Identify which cell holds the provided text, then report its (X, Y) central coordinate. 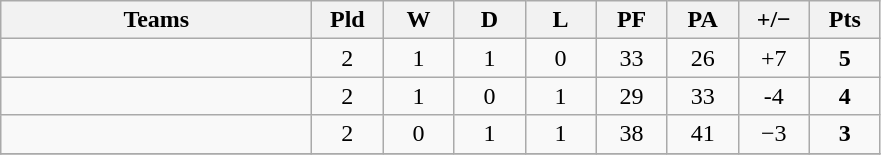
Teams (156, 20)
−3 (774, 134)
L (560, 20)
-4 (774, 96)
4 (844, 96)
26 (702, 58)
41 (702, 134)
D (490, 20)
5 (844, 58)
+7 (774, 58)
W (418, 20)
PA (702, 20)
+/− (774, 20)
3 (844, 134)
Pts (844, 20)
Pld (348, 20)
PF (632, 20)
38 (632, 134)
29 (632, 96)
